Extract the (X, Y) coordinate from the center of the cell holding the provided text.  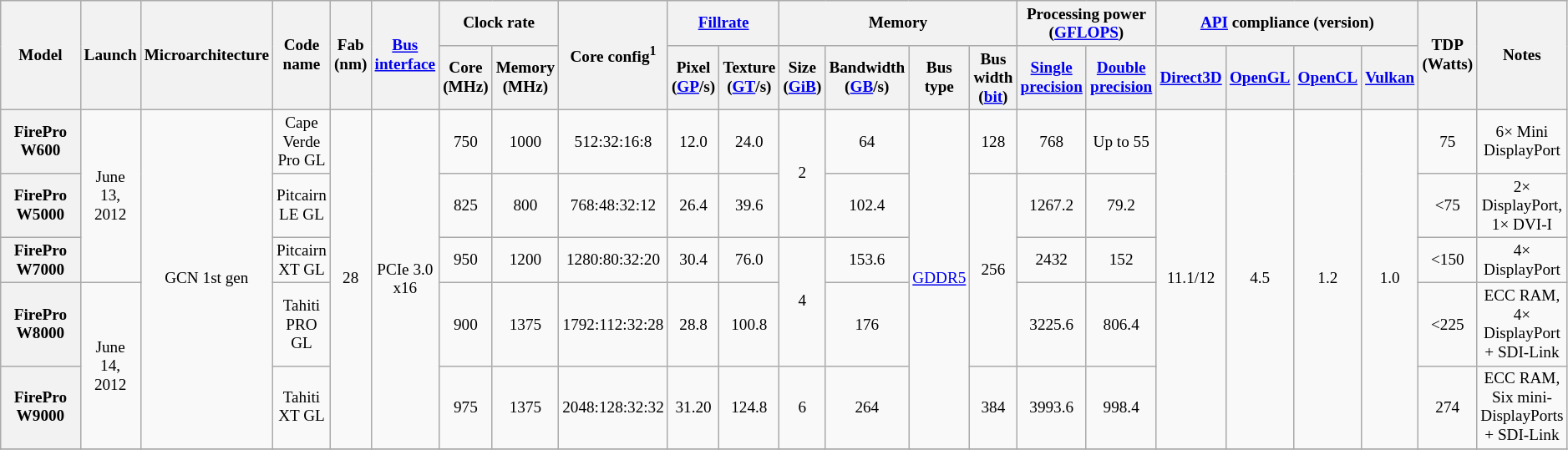
FirePro W600 (40, 142)
1.2 (1328, 279)
OpenCL (1328, 78)
39.6 (749, 205)
31.20 (693, 407)
Tahiti XT GL (302, 407)
Up to 55 (1121, 142)
TDP (Watts) (1448, 55)
768:48:32:12 (613, 205)
Single precision (1051, 78)
Memory (898, 23)
2432 (1051, 260)
GCN 1st gen (206, 279)
512:32:16:8 (613, 142)
Size (GiB) (802, 78)
Bus width (bit) (993, 78)
76.0 (749, 260)
806.4 (1121, 324)
256 (993, 270)
Memory (MHz) (525, 78)
1.0 (1390, 279)
153.6 (867, 260)
124.8 (749, 407)
1000 (525, 142)
OpenGL (1260, 78)
264 (867, 407)
4 (802, 302)
Pixel (GP/s) (693, 78)
Model (40, 55)
176 (867, 324)
1280:80:32:20 (613, 260)
900 (466, 324)
Double precision (1121, 78)
64 (867, 142)
<75 (1448, 205)
12.0 (693, 142)
Cape Verde Pro GL (302, 142)
26.4 (693, 205)
FirePro W5000 (40, 205)
PCIe 3.0 x16 (405, 279)
1267.2 (1051, 205)
Core config1 (613, 55)
975 (466, 407)
Vulkan (1390, 78)
100.8 (749, 324)
Fillrate (723, 23)
825 (466, 205)
2× DisplayPort, 1× DVI-I (1522, 205)
1792:112:32:28 (613, 324)
768 (1051, 142)
274 (1448, 407)
Bus type (939, 78)
FirePro W8000 (40, 324)
128 (993, 142)
ECC RAM, 4× DisplayPort + SDI-Link (1522, 324)
4× DisplayPort (1522, 260)
Clock rate (500, 23)
Pitcairn XT GL (302, 260)
Texture (GT/s) (749, 78)
Notes (1522, 55)
28.8 (693, 324)
Processing power(GFLOPS) (1086, 23)
FirePro W7000 (40, 260)
3225.6 (1051, 324)
1200 (525, 260)
GDDR5 (939, 279)
Bandwidth (GB/s) (867, 78)
2 (802, 174)
6 (802, 407)
Pitcairn LE GL (302, 205)
Microarchitecture (206, 55)
Bus interface (405, 55)
79.2 (1121, 205)
Code name (302, 55)
Core (MHz) (466, 78)
6× Mini DisplayPort (1522, 142)
75 (1448, 142)
<225 (1448, 324)
998.4 (1121, 407)
Direct3D (1191, 78)
June 14, 2012 (110, 366)
3993.6 (1051, 407)
800 (525, 205)
28 (351, 279)
ECC RAM, Six mini-DisplayPorts + SDI-Link (1522, 407)
102.4 (867, 205)
30.4 (693, 260)
950 (466, 260)
Fab (nm) (351, 55)
384 (993, 407)
2048:128:32:32 (613, 407)
Launch (110, 55)
<150 (1448, 260)
24.0 (749, 142)
152 (1121, 260)
June 13, 2012 (110, 195)
FirePro W9000 (40, 407)
11.1/12 (1191, 279)
API compliance (version) (1287, 23)
750 (466, 142)
4.5 (1260, 279)
Tahiti PRO GL (302, 324)
